Determine the (X, Y) coordinate at the center of the cell enclosing the given text.  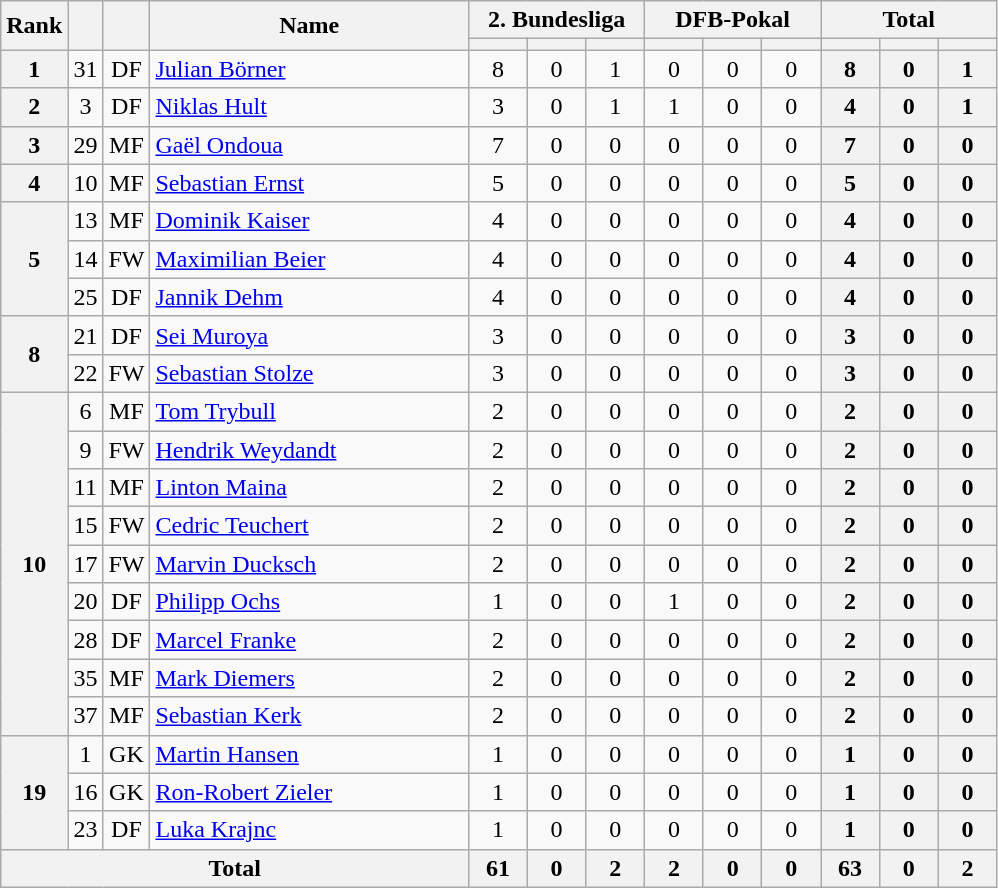
28 (86, 640)
25 (86, 297)
2. Bundesliga (557, 20)
35 (86, 678)
11 (86, 488)
13 (86, 221)
22 (86, 373)
Niklas Hult (310, 107)
19 (34, 792)
Tom Trybull (310, 411)
Maximilian Beier (310, 259)
Sebastian Stolze (310, 373)
21 (86, 335)
Jannik Dehm (310, 297)
37 (86, 716)
23 (86, 830)
Marvin Ducksch (310, 564)
Dominik Kaiser (310, 221)
DFB-Pokal (733, 20)
17 (86, 564)
Martin Hansen (310, 754)
63 (850, 868)
Hendrik Weydandt (310, 449)
Mark Diemers (310, 678)
9 (86, 449)
Gaël Ondoua (310, 145)
Sei Muroya (310, 335)
15 (86, 526)
29 (86, 145)
Linton Maina (310, 488)
Cedric Teuchert (310, 526)
6 (86, 411)
Philipp Ochs (310, 602)
16 (86, 792)
Sebastian Kerk (310, 716)
Sebastian Ernst (310, 183)
Name (310, 26)
14 (86, 259)
61 (498, 868)
Julian Börner (310, 69)
Luka Krajnc (310, 830)
20 (86, 602)
Marcel Franke (310, 640)
Ron-Robert Zieler (310, 792)
31 (86, 69)
Rank (34, 26)
